Provide the (X, Y) coordinate of the cell's center where the given text is located.  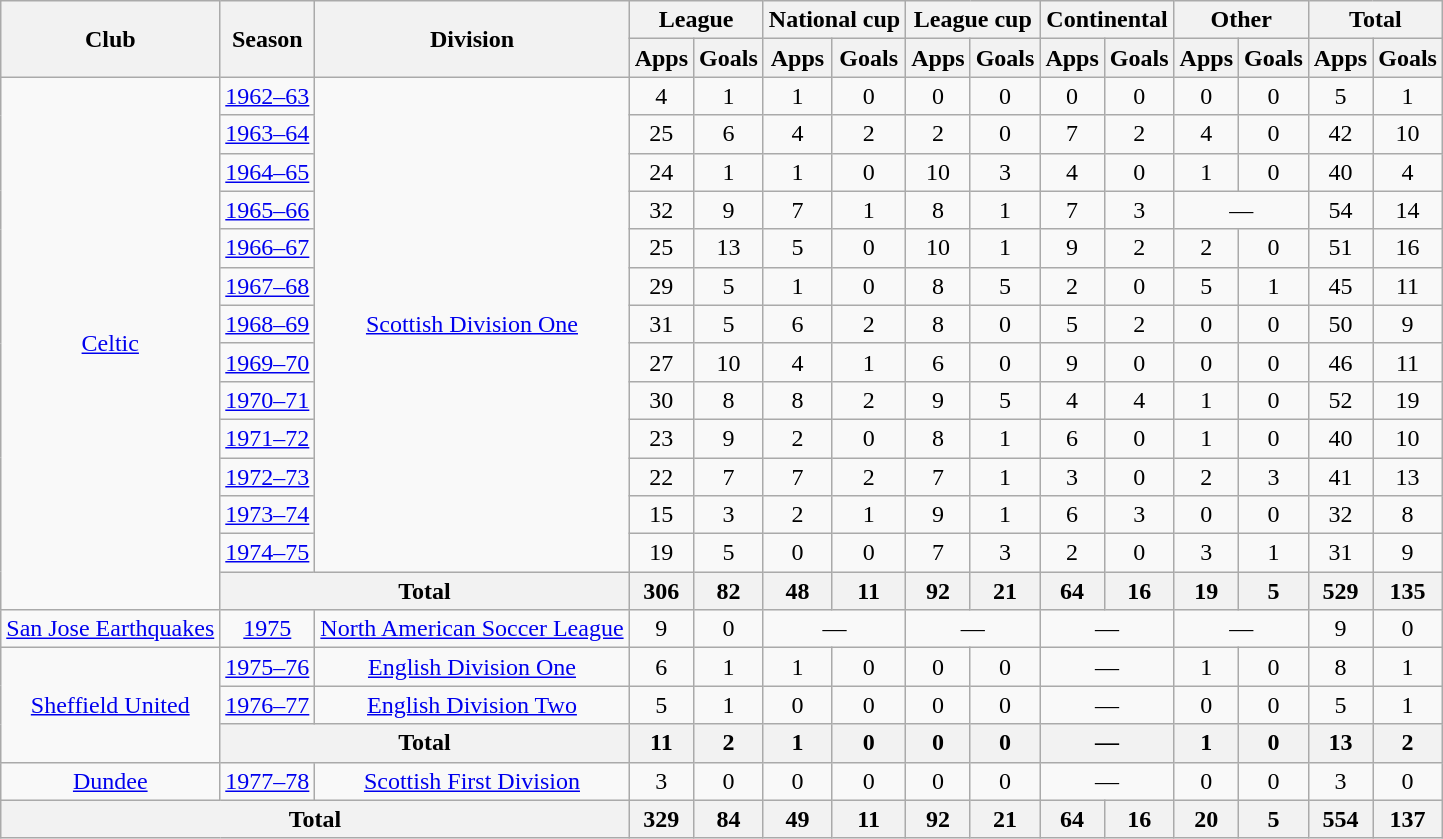
1962–63 (268, 96)
Season (268, 39)
42 (1340, 134)
1967–68 (268, 286)
49 (797, 819)
Continental (1107, 20)
1972–73 (268, 477)
1969–70 (268, 362)
46 (1340, 362)
1968–69 (268, 324)
554 (1340, 819)
Dundee (110, 781)
English Division Two (472, 705)
29 (661, 286)
1974–75 (268, 553)
135 (1408, 591)
15 (661, 515)
137 (1408, 819)
1965–66 (268, 210)
Sheffield United (110, 705)
20 (1206, 819)
Division (472, 39)
24 (661, 172)
1971–72 (268, 438)
1977–78 (268, 781)
51 (1340, 248)
45 (1340, 286)
30 (661, 400)
1973–74 (268, 515)
Scottish First Division (472, 781)
1970–71 (268, 400)
41 (1340, 477)
Other (1241, 20)
54 (1340, 210)
27 (661, 362)
North American Soccer League (472, 629)
82 (729, 591)
1964–65 (268, 172)
84 (729, 819)
League (696, 20)
50 (1340, 324)
1976–77 (268, 705)
Celtic (110, 344)
1963–64 (268, 134)
329 (661, 819)
23 (661, 438)
1966–67 (268, 248)
English Division One (472, 667)
22 (661, 477)
48 (797, 591)
1975–76 (268, 667)
1975 (268, 629)
52 (1340, 400)
League cup (973, 20)
Club (110, 39)
14 (1408, 210)
Scottish Division One (472, 324)
529 (1340, 591)
306 (661, 591)
National cup (834, 20)
San Jose Earthquakes (110, 629)
